Locate the cell with the specified text and output its [X, Y] center coordinate. 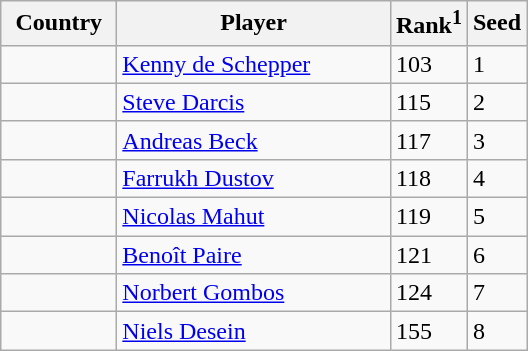
121 [428, 255]
124 [428, 293]
Norbert Gombos [254, 293]
Niels Desein [254, 331]
3 [496, 140]
8 [496, 331]
Rank1 [428, 24]
119 [428, 217]
Country [59, 24]
2 [496, 102]
6 [496, 255]
Nicolas Mahut [254, 217]
1 [496, 64]
Player [254, 24]
115 [428, 102]
118 [428, 178]
Seed [496, 24]
Kenny de Schepper [254, 64]
Farrukh Dustov [254, 178]
5 [496, 217]
103 [428, 64]
Benoît Paire [254, 255]
117 [428, 140]
4 [496, 178]
155 [428, 331]
7 [496, 293]
Andreas Beck [254, 140]
Steve Darcis [254, 102]
